Scan for the cell matching the given text and deliver its [X, Y] coordinate at center. 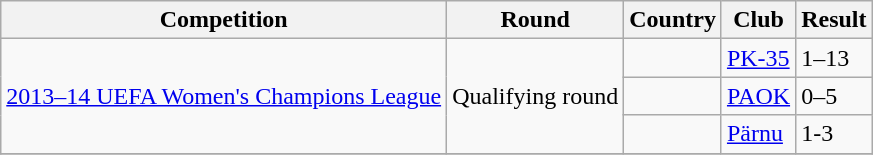
Pärnu [758, 134]
PK-35 [758, 58]
Club [758, 20]
Qualifying round [536, 96]
Result [834, 20]
0–5 [834, 96]
2013–14 UEFA Women's Champions League [224, 96]
Round [536, 20]
Competition [224, 20]
Country [673, 20]
1–13 [834, 58]
1-3 [834, 134]
PAOK [758, 96]
